Pinpoint the cell where the given text exists, returning its [x, y] midpoint coordinate. 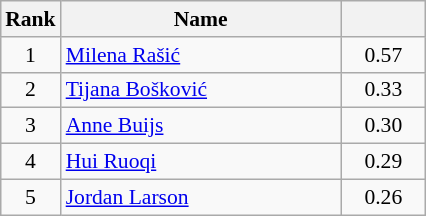
3 [30, 126]
Rank [30, 19]
0.30 [384, 126]
0.57 [384, 54]
Tijana Bošković [201, 90]
Anne Buijs [201, 126]
0.29 [384, 161]
1 [30, 54]
0.33 [384, 90]
Name [201, 19]
0.26 [384, 197]
5 [30, 197]
Milena Rašić [201, 54]
Hui Ruoqi [201, 161]
2 [30, 90]
4 [30, 161]
Jordan Larson [201, 197]
